Return the (X, Y) coordinate for the center point of the cell that contains the specified text.  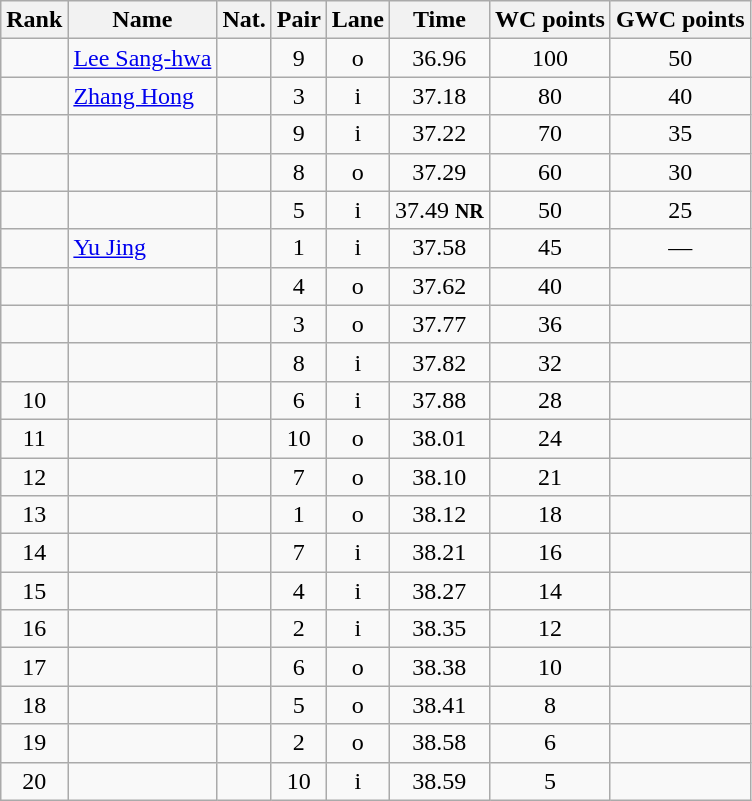
37.82 (439, 362)
11 (34, 438)
60 (550, 172)
37.62 (439, 286)
15 (34, 591)
19 (34, 743)
70 (550, 134)
Nat. (244, 20)
Pair (298, 20)
38.38 (439, 667)
Lee Sang-hwa (142, 58)
38.21 (439, 553)
Rank (34, 20)
37.49 NR (439, 210)
80 (550, 96)
20 (34, 781)
37.77 (439, 324)
24 (550, 438)
38.41 (439, 705)
WC points (550, 20)
Time (439, 20)
38.10 (439, 477)
13 (34, 515)
35 (680, 134)
37.18 (439, 96)
100 (550, 58)
28 (550, 400)
— (680, 248)
GWC points (680, 20)
25 (680, 210)
Lane (358, 20)
32 (550, 362)
38.59 (439, 781)
38.12 (439, 515)
45 (550, 248)
38.27 (439, 591)
37.88 (439, 400)
17 (34, 667)
30 (680, 172)
36.96 (439, 58)
Zhang Hong (142, 96)
37.29 (439, 172)
37.22 (439, 134)
37.58 (439, 248)
Yu Jing (142, 248)
38.35 (439, 629)
36 (550, 324)
38.01 (439, 438)
38.58 (439, 743)
21 (550, 477)
Name (142, 20)
